From the cell containing the given text, extract its center point as [x, y] coordinate. 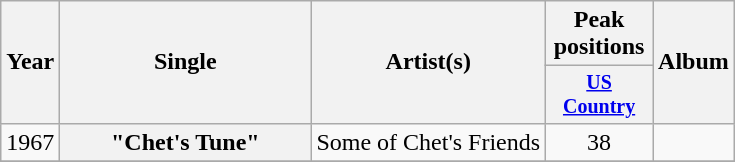
Album [694, 62]
38 [600, 142]
Artist(s) [428, 62]
Peak positions [600, 34]
Some of Chet's Friends [428, 142]
Single [186, 62]
US Country [600, 94]
"Chet's Tune" [186, 142]
1967 [30, 142]
Year [30, 62]
